Determine the (X, Y) coordinate at the center of the cell enclosing the given text.  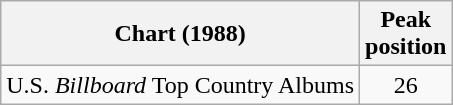
Peakposition (406, 34)
U.S. Billboard Top Country Albums (180, 85)
26 (406, 85)
Chart (1988) (180, 34)
